Locate the cell with the specified text and output its [X, Y] center coordinate. 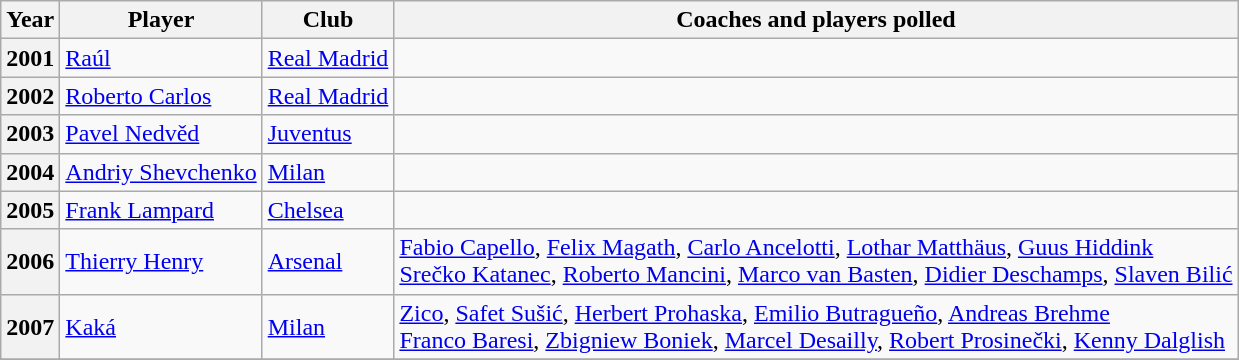
2003 [30, 134]
Arsenal [328, 262]
Andriy Shevchenko [161, 172]
Year [30, 20]
Thierry Henry [161, 262]
Frank Lampard [161, 210]
2006 [30, 262]
Kaká [161, 326]
2001 [30, 58]
Club [328, 20]
2002 [30, 96]
Juventus [328, 134]
Player [161, 20]
Pavel Nedvěd [161, 134]
Coaches and players polled [816, 20]
Roberto Carlos [161, 96]
2007 [30, 326]
Raúl [161, 58]
Chelsea [328, 210]
2004 [30, 172]
2005 [30, 210]
